Return (X, Y) of the center of cell containing provided text 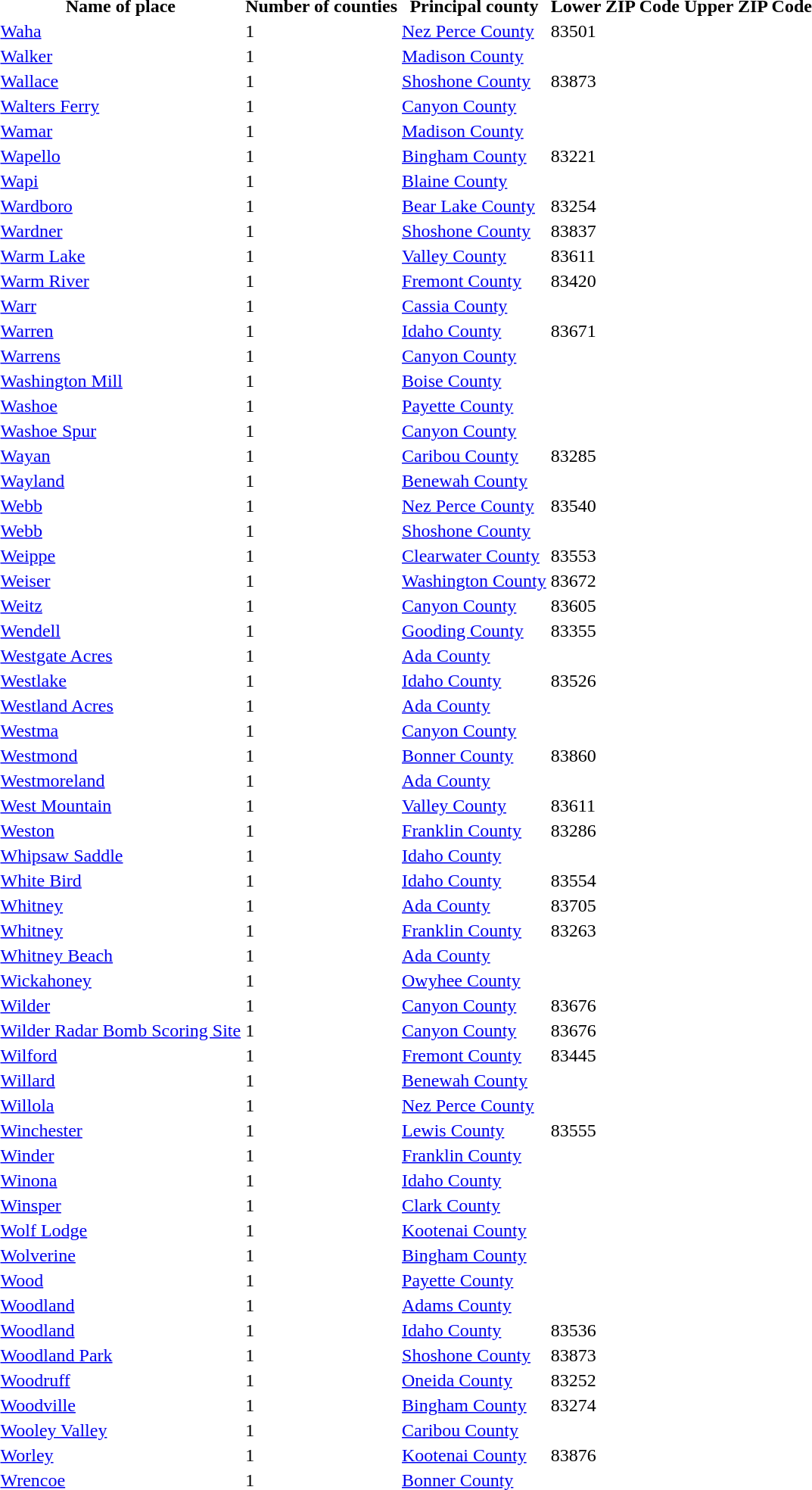
83263 (614, 930)
83554 (614, 881)
Adams County (474, 1305)
83285 (614, 456)
83536 (614, 1330)
83252 (614, 1380)
Cassia County (474, 306)
83553 (614, 556)
83286 (614, 831)
Owyhee County (474, 980)
Blaine County (474, 181)
83605 (614, 606)
83355 (614, 631)
Washington County (474, 581)
83445 (614, 1055)
83671 (614, 331)
Clark County (474, 1205)
83860 (614, 756)
Boise County (474, 381)
83555 (614, 1130)
83672 (614, 581)
83526 (614, 681)
83254 (614, 206)
83540 (614, 506)
Gooding County (474, 631)
Clearwater County (474, 556)
83501 (614, 31)
83876 (614, 1455)
Oneida County (474, 1380)
83221 (614, 156)
83420 (614, 281)
83274 (614, 1405)
Bonner County (474, 756)
83705 (614, 906)
83837 (614, 231)
Bear Lake County (474, 206)
Lewis County (474, 1130)
